Identify which cell holds the provided text, then report its [x, y] central coordinate. 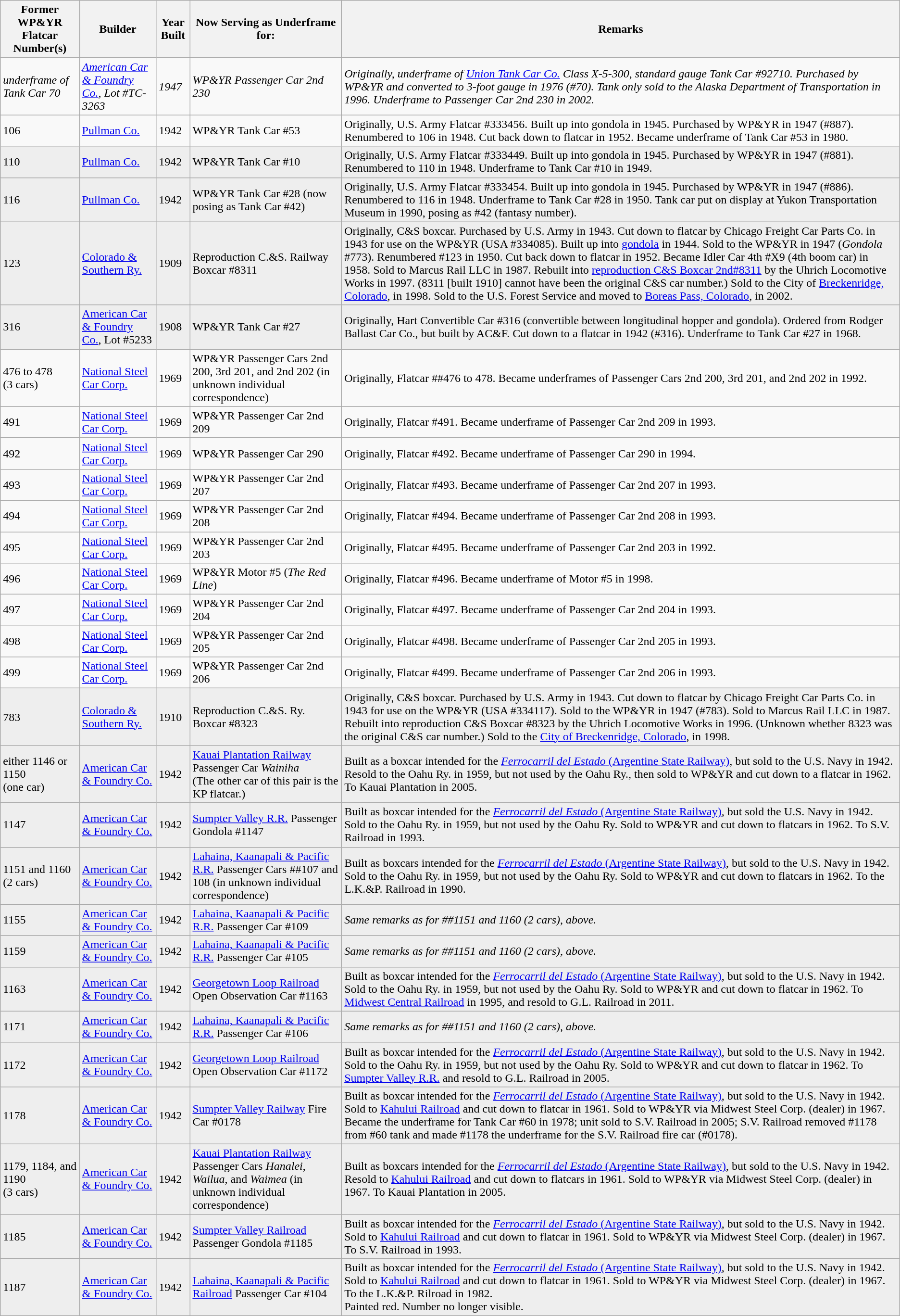
1910 [173, 717]
Remarks [621, 29]
123 [40, 264]
Kauai Plantation Railway Passenger Cars Hanalei, Wailua, and Waimea (in unknown individual correspondence) [266, 1179]
493 [40, 485]
Builder [118, 29]
316 [40, 327]
495 [40, 547]
476 to 478(3 cars) [40, 378]
WP&YR Passenger Car 2nd 205 [266, 642]
1159 [40, 951]
Originally, Flatcar #491. Became underframe of Passenger Car 2nd 209 in 1993. [621, 422]
1147 [40, 825]
492 [40, 453]
Sumpter Valley Railway Fire Car #0178 [266, 1115]
American Car & Foundry Co., Lot #5233 [118, 327]
WP&YR Passenger Cars 2nd 200, 3rd 201, and 2nd 202 (in unknown individual correspondence) [266, 378]
1947 [173, 87]
WP&YR Passenger Car 2nd 203 [266, 547]
Originally, Flatcar #492. Became underframe of Passenger Car 290 in 1994. [621, 453]
American Car & Foundry Co., Lot #TC-3263 [118, 87]
Georgetown Loop Railroad Open Observation Car #1172 [266, 1064]
WP&YR Motor #5 (The Red Line) [266, 579]
Originally, Flatcar #496. Became underframe of Motor #5 in 1998. [621, 579]
either 1146 or 1150(one car) [40, 774]
1185 [40, 1236]
Year Built [173, 29]
496 [40, 579]
WP&YR Passenger Car 2nd 204 [266, 610]
1163 [40, 989]
1171 [40, 1026]
Reproduction C.&S. Ry. Boxcar #8323 [266, 717]
Originally, Flatcar ##476 to 478. Became underframes of Passenger Cars 2nd 200, 3rd 201, and 2nd 202 in 1992. [621, 378]
498 [40, 642]
1908 [173, 327]
WP&YR Passenger Car 2nd 207 [266, 485]
Lahaina, Kaanapali & Pacific Railroad Passenger Car #104 [266, 1287]
WP&YR Passenger Car 2nd 208 [266, 516]
WP&YR Tank Car #53 [266, 131]
Lahaina, Kaanapali & Pacific R.R. Passenger Car #106 [266, 1026]
Sumpter Valley Railroad Passenger Gondola #1185 [266, 1236]
494 [40, 516]
1187 [40, 1287]
WP&YR Passenger Car 2nd 230 [266, 87]
Originally, Flatcar #494. Became underframe of Passenger Car 2nd 208 in 1993. [621, 516]
1155 [40, 920]
1909 [173, 264]
Lahaina, Kaanapali & Pacific R.R. Passenger Car #105 [266, 951]
Originally, Flatcar #493. Became underframe of Passenger Car 2nd 207 in 1993. [621, 485]
Reproduction C.&S. Railway Boxcar #8311 [266, 264]
110 [40, 162]
Originally, Flatcar #495. Became underframe of Passenger Car 2nd 203 in 1992. [621, 547]
Kauai Plantation Railway Passenger Car Wainiha(The other car of this pair is the KP flatcar.) [266, 774]
WP&YR Passenger Car 290 [266, 453]
Originally, Flatcar #498. Became underframe of Passenger Car 2nd 205 in 1993. [621, 642]
Sumpter Valley R.R. Passenger Gondola #1147 [266, 825]
Georgetown Loop Railroad Open Observation Car #1163 [266, 989]
Lahaina, Kaanapali & Pacific R.R. Passenger Cars ##107 and 108 (in unknown individual correspondence) [266, 875]
106 [40, 131]
116 [40, 200]
WP&YR Tank Car #10 [266, 162]
Originally, Flatcar #499. Became underframe of Passenger Car 2nd 206 in 1993. [621, 672]
WP&YR Passenger Car 2nd 206 [266, 672]
Now Serving as Underframe for: [266, 29]
497 [40, 610]
WP&YR Tank Car #27 [266, 327]
Lahaina, Kaanapali & Pacific R.R. Passenger Car #109 [266, 920]
underframe of Tank Car 70 [40, 87]
1151 and 1160(2 cars) [40, 875]
499 [40, 672]
WP&YR Tank Car #28 (now posing as Tank Car #42) [266, 200]
1172 [40, 1064]
Originally, Flatcar #497. Became underframe of Passenger Car 2nd 204 in 1993. [621, 610]
WP&YR Passenger Car 2nd 209 [266, 422]
1178 [40, 1115]
1179, 1184, and 1190(3 cars) [40, 1179]
491 [40, 422]
783 [40, 717]
Former WP&YR Flatcar Number(s) [40, 29]
